Pinpoint the cell where the given text exists, returning its [X, Y] midpoint coordinate. 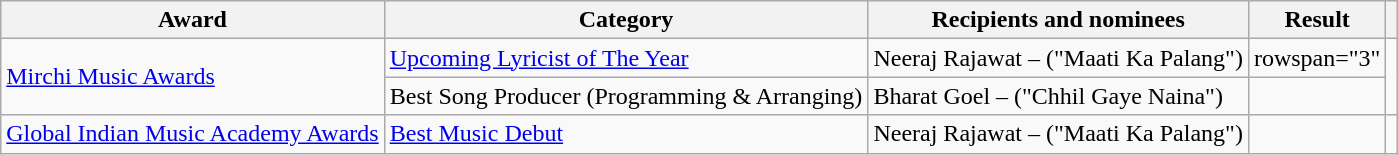
Global Indian Music Academy Awards [192, 134]
Upcoming Lyricist of The Year [626, 58]
Mirchi Music Awards [192, 77]
Best Music Debut [626, 134]
Recipients and nominees [1058, 20]
rowspan="3" [1317, 58]
Award [192, 20]
Category [626, 20]
Best Song Producer (Programming & Arranging) [626, 96]
Bharat Goel – ("Chhil Gaye Naina") [1058, 96]
Result [1317, 20]
